From the cell containing the given text, extract its center point as (x, y) coordinate. 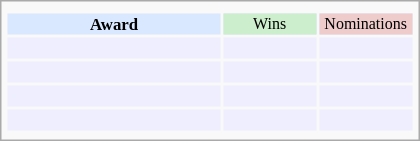
Nominations (366, 24)
Wins (270, 24)
Award (114, 24)
